Provide the [X, Y] coordinate of the cell's center where the given text is located.  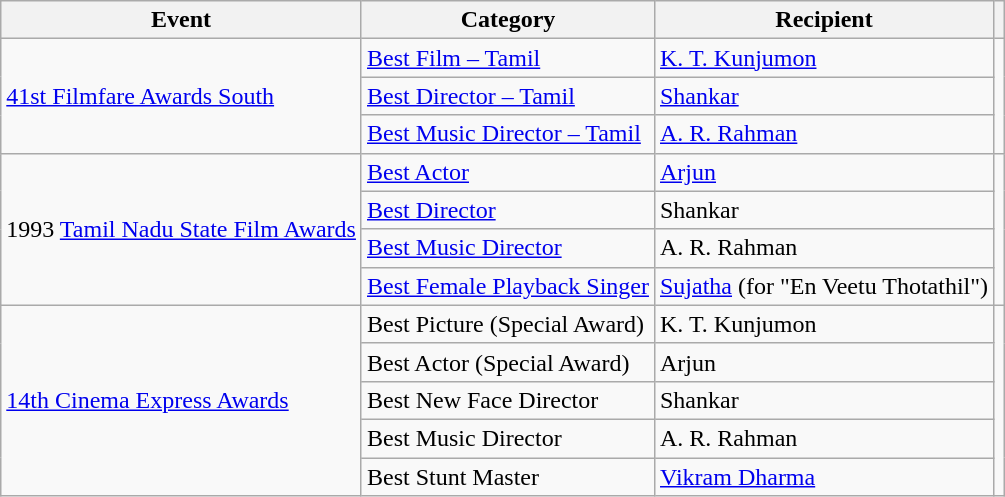
Best New Face Director [508, 400]
14th Cinema Express Awards [182, 400]
Best Actor [508, 172]
Best Music Director – Tamil [508, 134]
Best Actor (Special Award) [508, 362]
Best Director [508, 210]
Recipient [824, 20]
41st Filmfare Awards South [182, 96]
1993 Tamil Nadu State Film Awards [182, 229]
Best Director – Tamil [508, 96]
Best Female Playback Singer [508, 286]
Best Picture (Special Award) [508, 324]
Best Film – Tamil [508, 58]
Vikram Dharma [824, 477]
Sujatha (for "En Veetu Thotathil") [824, 286]
Category [508, 20]
Event [182, 20]
Best Stunt Master [508, 477]
